Pinpoint the cell where the given text exists, returning its (x, y) midpoint coordinate. 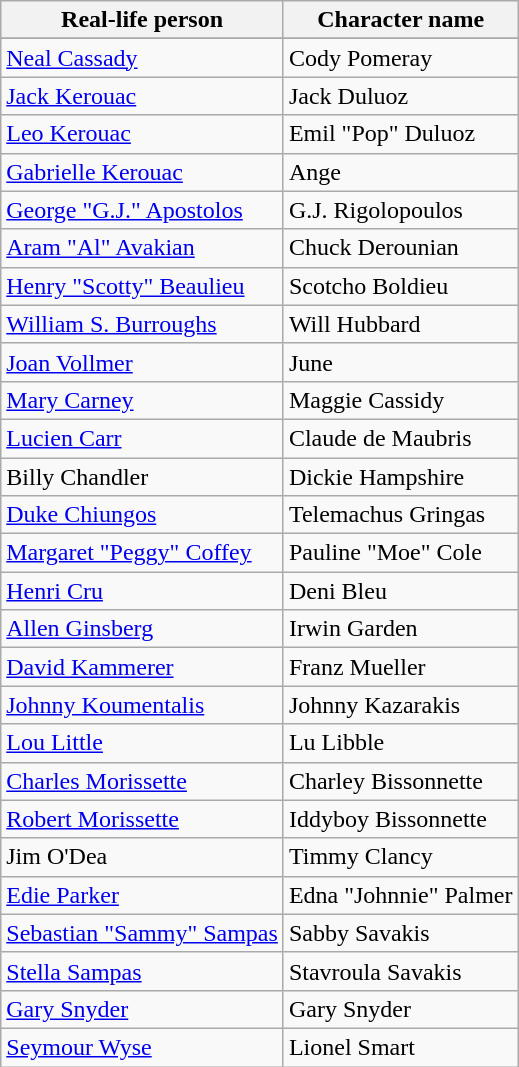
Lionel Smart (400, 1047)
Johnny Koumentalis (142, 705)
Duke Chiungos (142, 515)
Emil "Pop" Duluoz (400, 134)
Joan Vollmer (142, 362)
Claude de Maubris (400, 438)
Henry "Scotty" Beaulieu (142, 286)
Real-life person (142, 20)
Will Hubbard (400, 324)
Robert Morissette (142, 819)
Timmy Clancy (400, 857)
David Kammerer (142, 667)
Deni Bleu (400, 591)
Stella Sampas (142, 971)
Johnny Kazarakis (400, 705)
Sabby Savakis (400, 933)
Sebastian "Sammy" Sampas (142, 933)
Mary Carney (142, 400)
Chuck Derounian (400, 248)
Cody Pomeray (400, 58)
Henri Cru (142, 591)
Ange (400, 172)
William S. Burroughs (142, 324)
Jim O'Dea (142, 857)
Stavroula Savakis (400, 971)
George "G.J." Apostolos (142, 210)
Jack Duluoz (400, 96)
Telemachus Gringas (400, 515)
Franz Mueller (400, 667)
June (400, 362)
Irwin Garden (400, 629)
Gabrielle Kerouac (142, 172)
Neal Cassady (142, 58)
Charley Bissonnette (400, 781)
Edie Parker (142, 895)
Jack Kerouac (142, 96)
Edna "Johnnie" Palmer (400, 895)
Iddyboy Bissonnette (400, 819)
Scotcho Boldieu (400, 286)
Allen Ginsberg (142, 629)
Character name (400, 20)
Pauline "Moe" Cole (400, 553)
Maggie Cassidy (400, 400)
Aram "Al" Avakian (142, 248)
Leo Kerouac (142, 134)
Lou Little (142, 743)
Seymour Wyse (142, 1047)
Billy Chandler (142, 477)
Dickie Hampshire (400, 477)
Lucien Carr (142, 438)
Lu Libble (400, 743)
Margaret "Peggy" Coffey (142, 553)
Charles Morissette (142, 781)
G.J. Rigolopoulos (400, 210)
